Scan for the cell matching the given text and deliver its (X, Y) coordinate at center. 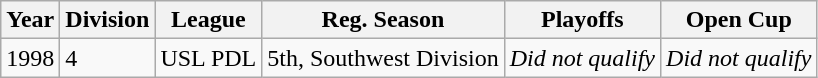
USL PDL (208, 58)
4 (108, 58)
1998 (30, 58)
Reg. Season (383, 20)
Year (30, 20)
League (208, 20)
Playoffs (582, 20)
Open Cup (739, 20)
Division (108, 20)
5th, Southwest Division (383, 58)
